Locate the cell with the specified text and output its (X, Y) center coordinate. 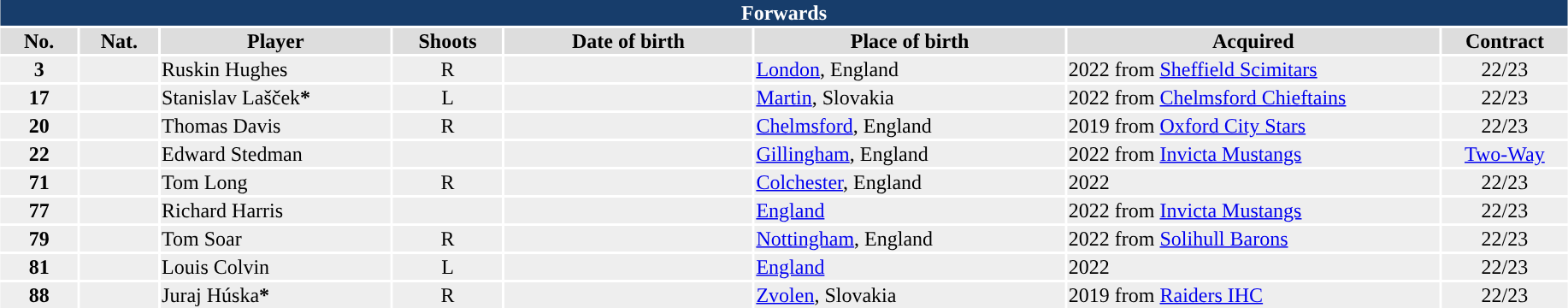
Two-Way (1505, 154)
Thomas Davis (276, 126)
Forwards (783, 13)
London, England (910, 69)
77 (39, 210)
Chelmsford, England (910, 126)
Date of birth (628, 41)
17 (39, 98)
2022 from Solihull Barons (1253, 239)
Shoots (448, 41)
Zvolen, Slovakia (910, 295)
Gillingham, England (910, 154)
Player (276, 41)
81 (39, 267)
22 (39, 154)
Place of birth (910, 41)
71 (39, 182)
Stanislav Lašček* (276, 98)
Martin, Slovakia (910, 98)
Louis Colvin (276, 267)
2022 from Chelmsford Chieftains (1253, 98)
Juraj Húska* (276, 295)
20 (39, 126)
Contract (1505, 41)
Edward Stedman (276, 154)
88 (39, 295)
79 (39, 239)
Nottingham, England (910, 239)
2019 from Raiders IHC (1253, 295)
Richard Harris (276, 210)
Nat. (120, 41)
3 (39, 69)
Tom Soar (276, 239)
2019 from Oxford City Stars (1253, 126)
2022 from Sheffield Scimitars (1253, 69)
No. (39, 41)
Acquired (1253, 41)
Colchester, England (910, 182)
Tom Long (276, 182)
Ruskin Hughes (276, 69)
